Pinpoint the cell where the given text exists, returning its [X, Y] midpoint coordinate. 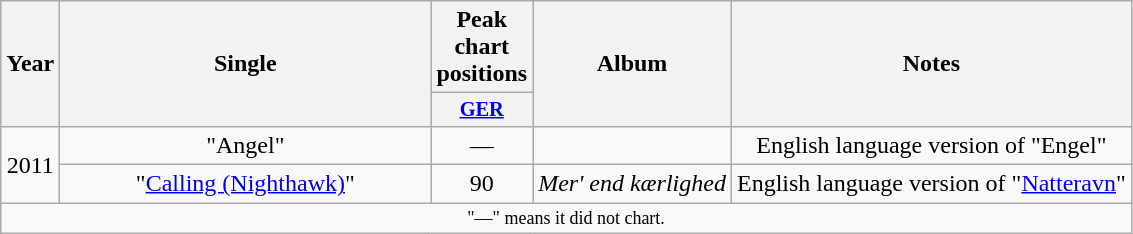
Peak chart positions [482, 47]
Year [30, 64]
Notes [931, 64]
Single [246, 64]
"—" means it did not chart. [566, 218]
Album [632, 64]
English language version of "Engel" [931, 145]
"Angel" [246, 145]
2011 [30, 164]
— [482, 145]
"Calling (Nighthawk)" [246, 184]
GER [482, 110]
90 [482, 184]
English language version of "Natteravn" [931, 184]
Mer' end kærlighed [632, 184]
